Search for the cell housing the specified text and yield its [x, y] center coordinate. 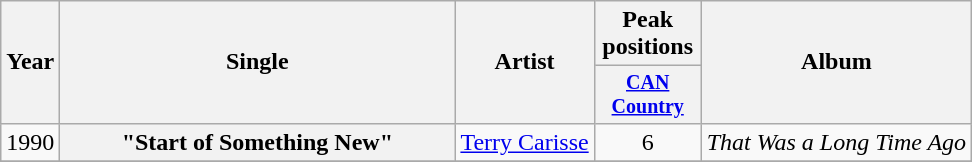
1990 [30, 142]
Album [836, 62]
Terry Carisse [524, 142]
CAN Country [648, 94]
Peak positions [648, 34]
Artist [524, 62]
Year [30, 62]
"Start of Something New" [258, 142]
6 [648, 142]
That Was a Long Time Ago [836, 142]
Single [258, 62]
